Capture the cell that displays the provided text and extract its [x, y] central coordinate. 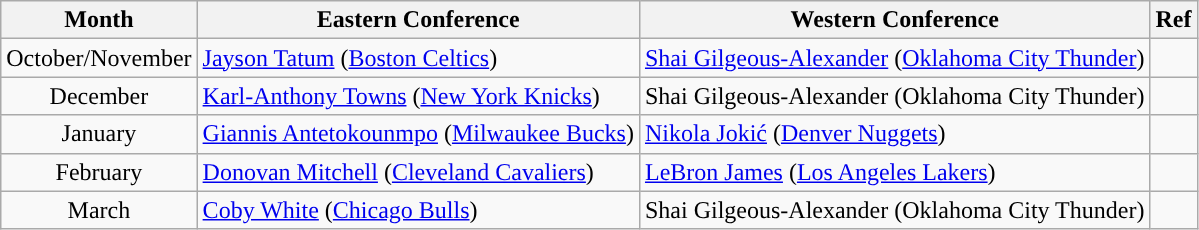
January [99, 134]
Eastern Conference [418, 20]
Nikola Jokić (Denver Nuggets) [894, 134]
Western Conference [894, 20]
Donovan Mitchell (Cleveland Cavaliers) [418, 172]
Month [99, 20]
Karl-Anthony Towns (New York Knicks) [418, 96]
Jayson Tatum (Boston Celtics) [418, 58]
Ref [1174, 20]
LeBron James (Los Angeles Lakers) [894, 172]
March [99, 210]
Coby White (Chicago Bulls) [418, 210]
February [99, 172]
October/November [99, 58]
Giannis Antetokounmpo (Milwaukee Bucks) [418, 134]
December [99, 96]
